Provide the [x, y] coordinate of the cell's center where the given text is located.  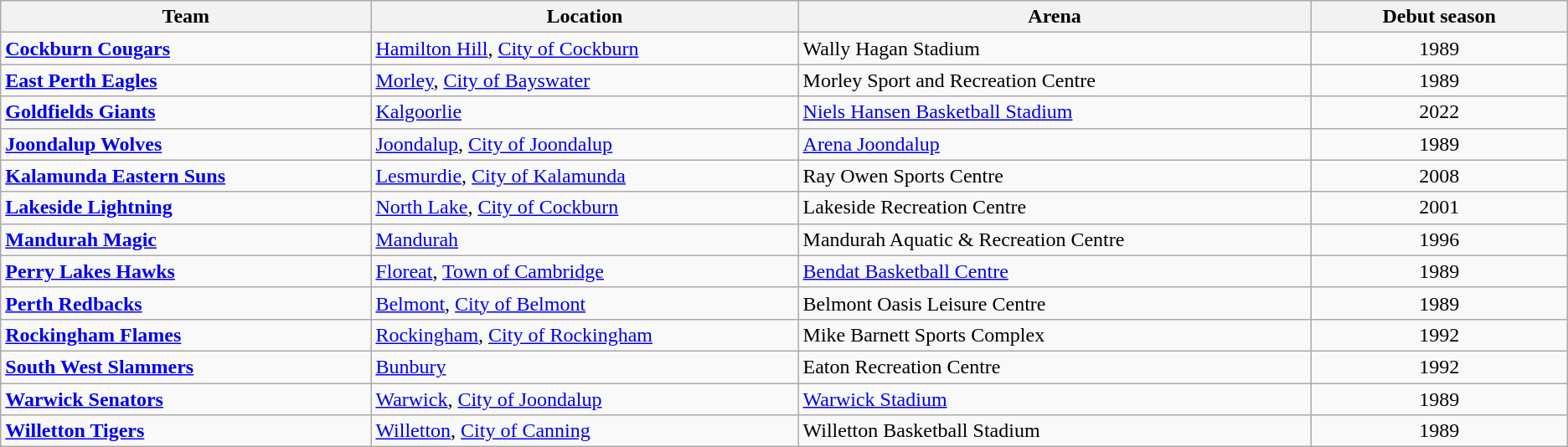
Perth Redbacks [186, 303]
Lakeside Lightning [186, 208]
Ray Owen Sports Centre [1055, 176]
Joondalup Wolves [186, 144]
2022 [1439, 112]
Rockingham Flames [186, 335]
Joondalup, City of Joondalup [585, 144]
Wally Hagan Stadium [1055, 49]
Morley, City of Bayswater [585, 80]
2008 [1439, 176]
Belmont Oasis Leisure Centre [1055, 303]
Bendat Basketball Centre [1055, 271]
1996 [1439, 239]
Willetton Basketball Stadium [1055, 431]
Warwick, City of Joondalup [585, 399]
Goldfields Giants [186, 112]
Debut season [1439, 17]
Arena [1055, 17]
Kalamunda Eastern Suns [186, 176]
Eaton Recreation Centre [1055, 367]
Location [585, 17]
Mandurah [585, 239]
Niels Hansen Basketball Stadium [1055, 112]
North Lake, City of Cockburn [585, 208]
South West Slammers [186, 367]
Morley Sport and Recreation Centre [1055, 80]
East Perth Eagles [186, 80]
Arena Joondalup [1055, 144]
Lakeside Recreation Centre [1055, 208]
Team [186, 17]
Belmont, City of Belmont [585, 303]
Willetton Tigers [186, 431]
Floreat, Town of Cambridge [585, 271]
Rockingham, City of Rockingham [585, 335]
Mandurah Magic [186, 239]
Warwick Stadium [1055, 399]
Mandurah Aquatic & Recreation Centre [1055, 239]
Warwick Senators [186, 399]
Bunbury [585, 367]
Perry Lakes Hawks [186, 271]
Cockburn Cougars [186, 49]
Willetton, City of Canning [585, 431]
Kalgoorlie [585, 112]
Mike Barnett Sports Complex [1055, 335]
2001 [1439, 208]
Lesmurdie, City of Kalamunda [585, 176]
Hamilton Hill, City of Cockburn [585, 49]
